Capture the cell that displays the provided text and extract its (x, y) central coordinate. 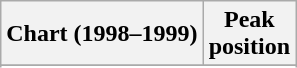
Chart (1998–1999) (102, 34)
Peakposition (249, 34)
